Detect which cell encompasses the target text, then output its (X, Y) center coordinate. 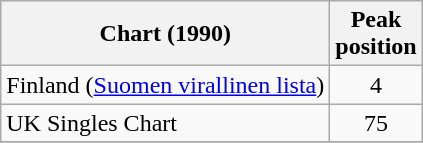
Chart (1990) (166, 34)
75 (376, 123)
4 (376, 85)
UK Singles Chart (166, 123)
Peakposition (376, 34)
Finland (Suomen virallinen lista) (166, 85)
